From the cell containing the given text, extract its center point as (x, y) coordinate. 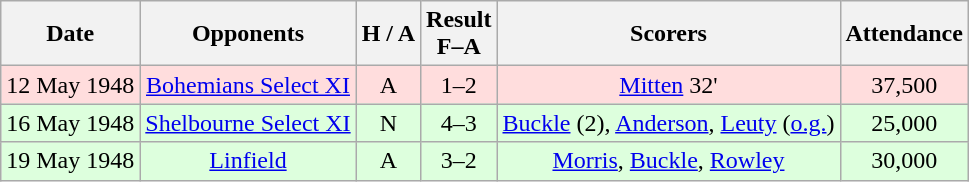
30,000 (904, 161)
1–2 (459, 85)
Attendance (904, 34)
Opponents (248, 34)
Shelbourne Select XI (248, 123)
N (388, 123)
Date (70, 34)
Linfield (248, 161)
Scorers (668, 34)
3–2 (459, 161)
ResultF–A (459, 34)
Bohemians Select XI (248, 85)
25,000 (904, 123)
4–3 (459, 123)
Mitten 32' (668, 85)
Morris, Buckle, Rowley (668, 161)
H / A (388, 34)
12 May 1948 (70, 85)
19 May 1948 (70, 161)
Buckle (2), Anderson, Leuty (o.g.) (668, 123)
16 May 1948 (70, 123)
37,500 (904, 85)
